For the text-containing cell, return its midpoint in [X, Y] coordinate format. 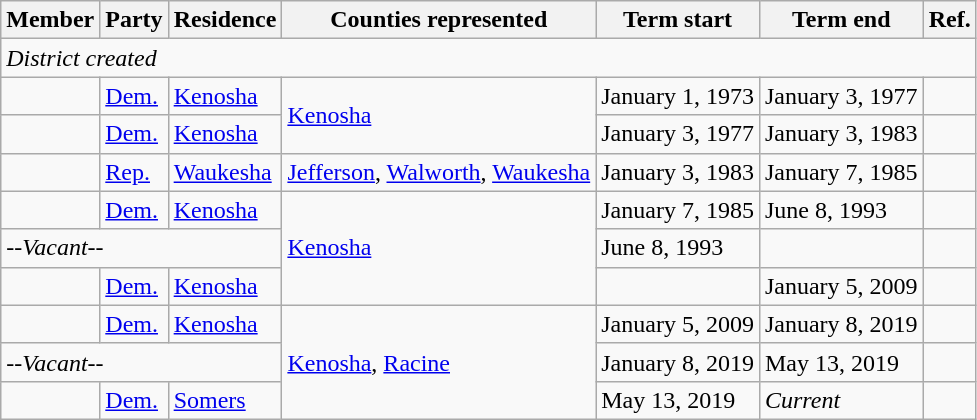
Member [50, 20]
Counties represented [439, 20]
Kenosha, Racine [439, 362]
Jefferson, Walworth, Waukesha [439, 172]
Current [841, 400]
Rep. [134, 172]
Residence [225, 20]
District created [488, 58]
Somers [225, 400]
Waukesha [225, 172]
Party [134, 20]
January 1, 1973 [678, 96]
Ref. [950, 20]
Term end [841, 20]
Term start [678, 20]
